For the text-containing cell, return its midpoint in [x, y] coordinate format. 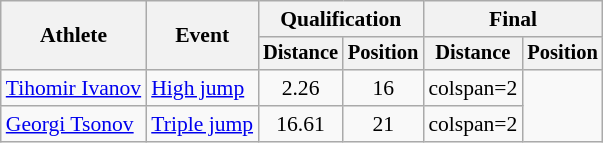
Athlete [74, 36]
Final [512, 19]
Tihomir Ivanov [74, 88]
Triple jump [202, 124]
2.26 [300, 88]
Qualification [340, 19]
High jump [202, 88]
Georgi Tsonov [74, 124]
Event [202, 36]
16.61 [300, 124]
16 [383, 88]
21 [383, 124]
